Find where the given text appears and provide that cell's center as [x, y] coordinate. 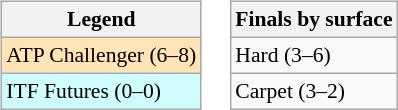
Legend [101, 20]
Finals by surface [314, 20]
Carpet (3–2) [314, 91]
Hard (3–6) [314, 55]
ITF Futures (0–0) [101, 91]
ATP Challenger (6–8) [101, 55]
